Extract the (x, y) coordinate from the center of the cell holding the provided text.  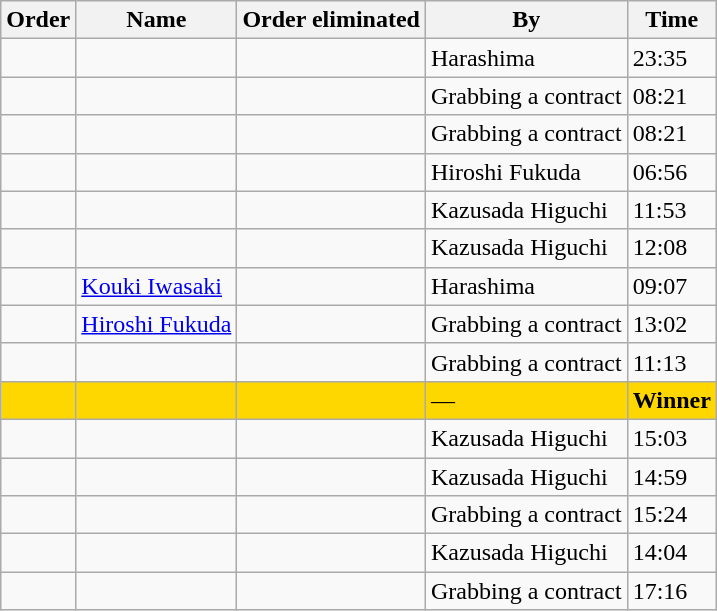
11:53 (672, 210)
Order eliminated (332, 20)
14:04 (672, 553)
17:16 (672, 591)
By (526, 20)
Name (156, 20)
Winner (672, 400)
09:07 (672, 286)
13:02 (672, 324)
15:24 (672, 515)
Time (672, 20)
06:56 (672, 172)
14:59 (672, 477)
Kouki Iwasaki (156, 286)
23:35 (672, 58)
Order (38, 20)
12:08 (672, 248)
11:13 (672, 362)
15:03 (672, 438)
— (526, 400)
